Locate the cell with the specified text and output its [x, y] center coordinate. 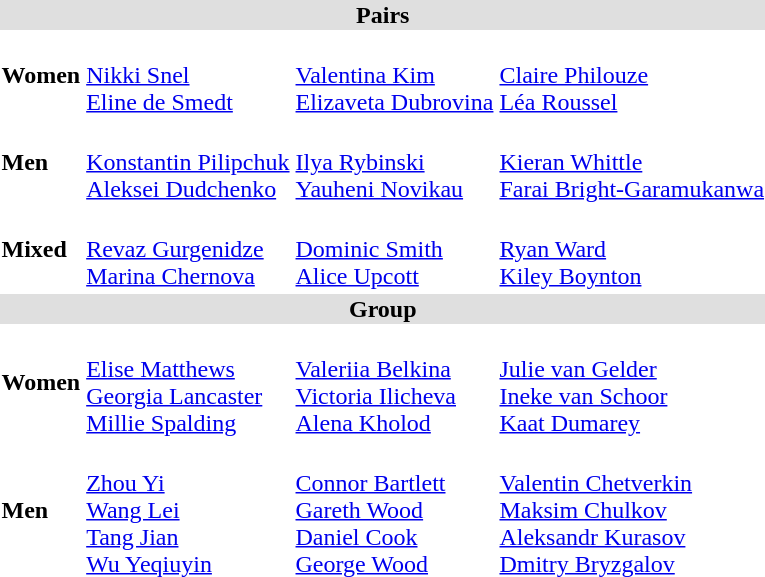
Dominic SmithAlice Upcott [394, 249]
Nikki SnelEline de Smedt [188, 75]
Revaz GurgenidzeMarina Chernova [188, 249]
Valentina KimElizaveta Dubrovina [394, 75]
Mixed [41, 249]
Konstantin PilipchukAleksei Dudchenko [188, 162]
Valeriia BelkinaVictoria IlichevaAlena Kholod [394, 382]
Men [41, 162]
Ilya RybinskiYauheni Novikau [394, 162]
Elise MatthewsGeorgia LancasterMillie Spalding [188, 382]
